Return the [x, y] coordinate for the center point of the cell that contains the specified text.  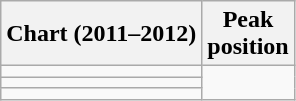
Peakposition [248, 34]
Chart (2011–2012) [102, 34]
